Locate the cell with the specified text and output its [x, y] center coordinate. 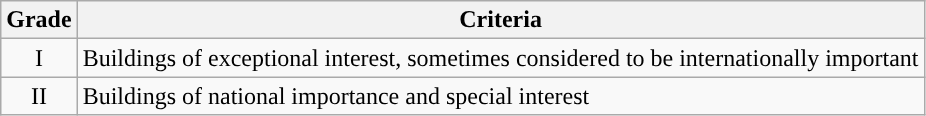
Grade [39, 20]
Buildings of exceptional interest, sometimes considered to be internationally important [500, 58]
Criteria [500, 20]
I [39, 58]
II [39, 96]
Buildings of national importance and special interest [500, 96]
